Return the (X, Y) coordinate for the center point of the cell that contains the specified text.  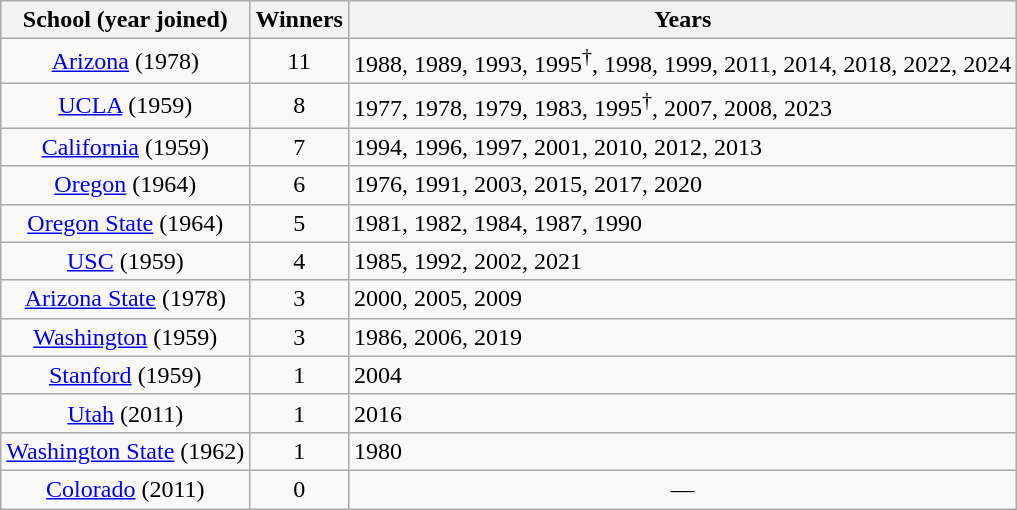
Years (682, 20)
1976, 1991, 2003, 2015, 2017, 2020 (682, 185)
1980 (682, 451)
0 (300, 489)
California (1959) (126, 147)
5 (300, 223)
School (year joined) (126, 20)
Stanford (1959) (126, 375)
2016 (682, 413)
Winners (300, 20)
2004 (682, 375)
4 (300, 261)
Oregon State (1964) (126, 223)
1988, 1989, 1993, 1995†, 1998, 1999, 2011, 2014, 2018, 2022, 2024 (682, 62)
1986, 2006, 2019 (682, 337)
UCLA (1959) (126, 106)
1985, 1992, 2002, 2021 (682, 261)
Arizona (1978) (126, 62)
Utah (2011) (126, 413)
Oregon (1964) (126, 185)
Washington State (1962) (126, 451)
Arizona State (1978) (126, 299)
1994, 1996, 1997, 2001, 2010, 2012, 2013 (682, 147)
1981, 1982, 1984, 1987, 1990 (682, 223)
2000, 2005, 2009 (682, 299)
1977, 1978, 1979, 1983, 1995†, 2007, 2008, 2023 (682, 106)
7 (300, 147)
USC (1959) (126, 261)
— (682, 489)
8 (300, 106)
11 (300, 62)
Colorado (2011) (126, 489)
Washington (1959) (126, 337)
6 (300, 185)
